Return the (x, y) coordinate for the center point of the cell that contains the specified text.  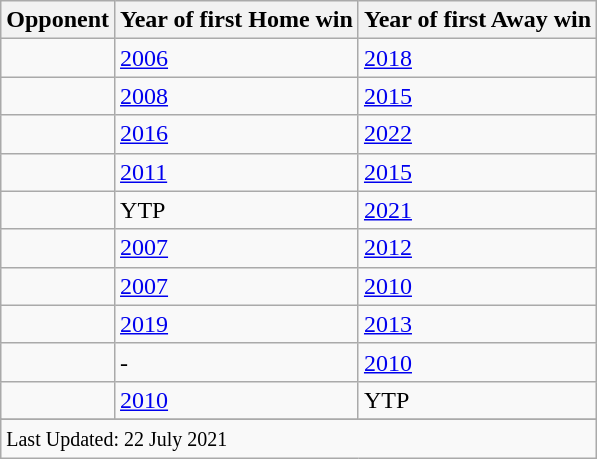
- (237, 362)
2022 (477, 134)
2016 (237, 134)
2018 (477, 58)
2019 (237, 324)
2021 (477, 210)
2008 (237, 96)
2012 (477, 248)
Year of first Home win (237, 20)
2011 (237, 172)
Last Updated: 22 July 2021 (299, 438)
2013 (477, 324)
Year of first Away win (477, 20)
2006 (237, 58)
Opponent (58, 20)
